Search for the cell housing the specified text and yield its (X, Y) center coordinate. 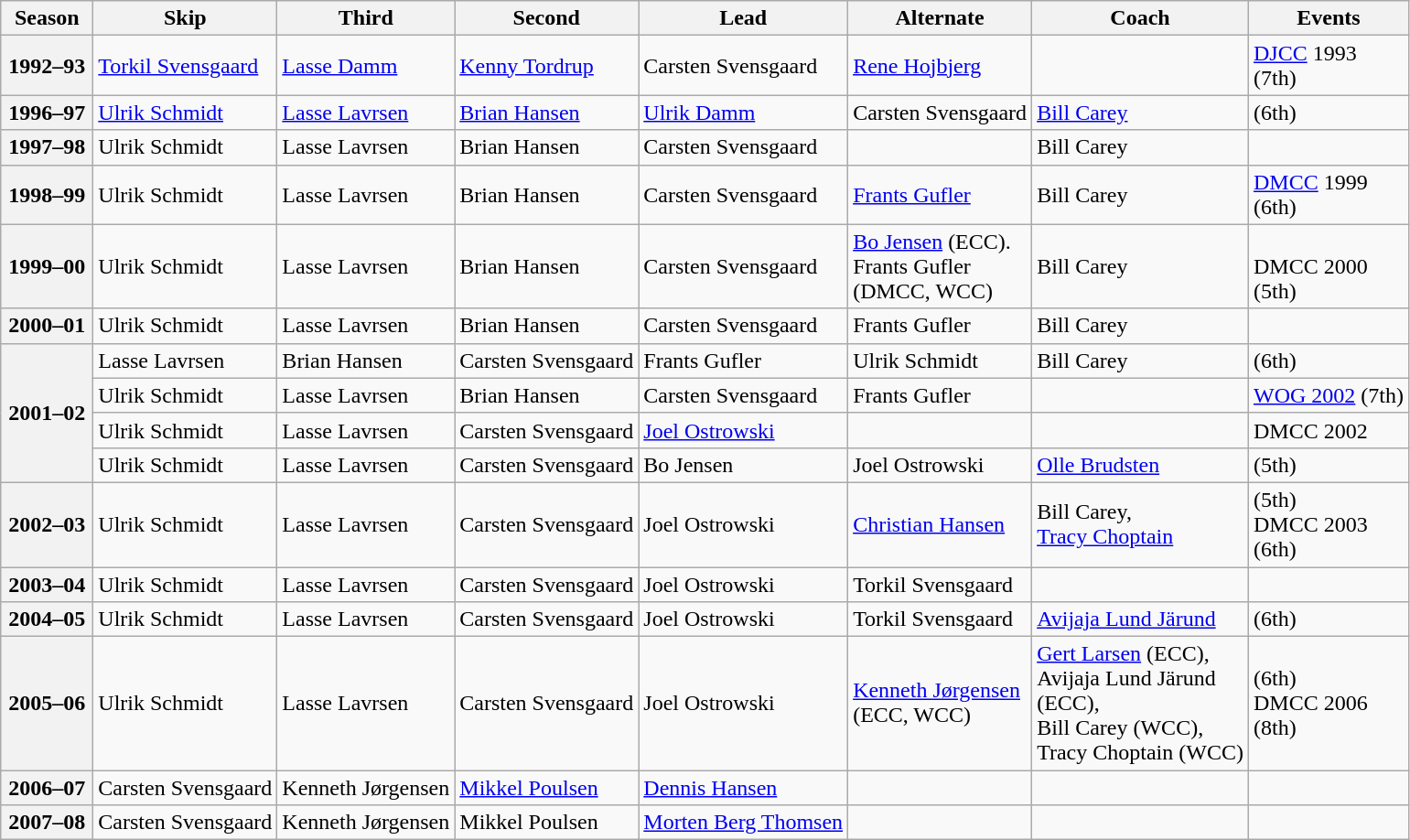
Rene Hojbjerg (941, 66)
Avijaja Lund Järund (1140, 619)
2001–02 (48, 413)
Bo Jensen (743, 465)
Dennis Hansen (743, 788)
DMCC 2002 (1329, 430)
DMCC 1999 (6th) (1329, 194)
(5th) (1329, 465)
Third (366, 18)
2005–06 (48, 704)
(5th)DMCC 2003 (6th) (1329, 524)
Lead (743, 18)
Bill Carey,Tracy Choptain (1140, 524)
Gert Larsen (ECC),Avijaja Lund Järund(ECC),Bill Carey (WCC),Tracy Choptain (WCC) (1140, 704)
2002–03 (48, 524)
Morten Berg Thomsen (743, 823)
Lasse Damm (366, 66)
Christian Hansen (941, 524)
Season (48, 18)
Kenny Tordrup (547, 66)
1999–00 (48, 266)
1996–97 (48, 113)
Ulrik Damm (743, 113)
2003–04 (48, 585)
Olle Brudsten (1140, 465)
1998–99 (48, 194)
2004–05 (48, 619)
2000–01 (48, 326)
DMCC 2000 (5th) (1329, 266)
WOG 2002 (7th) (1329, 395)
Alternate (941, 18)
Second (547, 18)
1997–98 (48, 147)
Kenneth Jørgensen(ECC, WCC) (941, 704)
2007–08 (48, 823)
DJCC 1993 (7th) (1329, 66)
Coach (1140, 18)
1992–93 (48, 66)
2006–07 (48, 788)
Skip (185, 18)
Bo Jensen (ECC).Frants Gufler(DMCC, WCC) (941, 266)
Events (1329, 18)
(6th)DMCC 2006 (8th) (1329, 704)
